Extract the [X, Y] coordinate from the center of the cell holding the provided text.  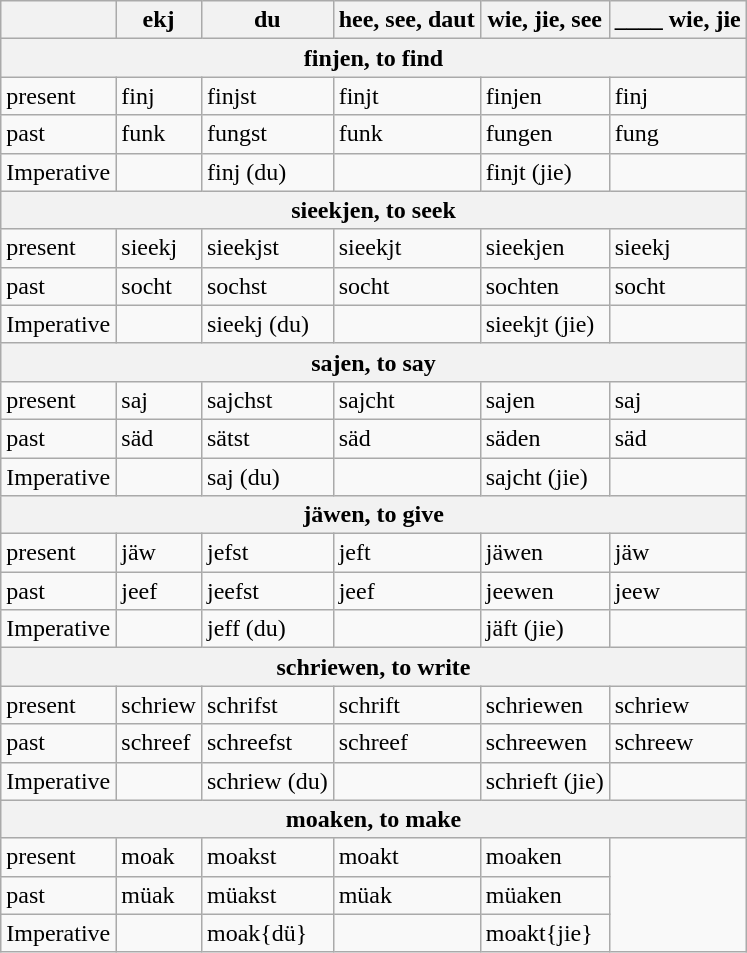
moakt [406, 857]
sätst [267, 438]
hee, see, daut [406, 20]
schreewen [544, 743]
finjt (jie) [544, 172]
müaken [544, 895]
sochst [267, 286]
finjt [406, 96]
sieekjst [267, 248]
sieekjen [544, 248]
sajcht [406, 400]
moak [159, 857]
jeewen [544, 591]
moak{dü} [267, 933]
ekj [159, 20]
jeefst [267, 591]
saj (du) [267, 477]
jeft [406, 553]
säden [544, 438]
fungst [267, 134]
sieekj (du) [267, 324]
schreew [678, 743]
moaken, to make [374, 819]
müakst [267, 895]
schriewen, to write [374, 667]
finjen [544, 96]
sieekjt [406, 248]
jefst [267, 553]
finjen, to find [374, 58]
finj (du) [267, 172]
sochten [544, 286]
finjst [267, 96]
schrifst [267, 705]
schreefst [267, 743]
du [267, 20]
fung [678, 134]
sieekjen, to seek [374, 210]
____ wie, jie [678, 20]
fungen [544, 134]
moakt{jie} [544, 933]
schriew (du) [267, 781]
schriewen [544, 705]
jeew [678, 591]
jäwen, to give [374, 515]
sajchst [267, 400]
sajcht (jie) [544, 477]
sieekjt (jie) [544, 324]
moakst [267, 857]
schrieft (jie) [544, 781]
sajen, to say [374, 362]
jeff (du) [267, 629]
wie, jie, see [544, 20]
sajen [544, 400]
moaken [544, 857]
schrift [406, 705]
jäft (jie) [544, 629]
jäwen [544, 553]
